Find where the given text appears and provide that cell's center as (X, Y) coordinate. 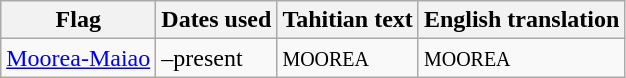
Moorea-Maiao (78, 58)
Flag (78, 20)
–present (216, 58)
English translation (521, 20)
Dates used (216, 20)
Tahitian text (348, 20)
